Determine the [x, y] coordinate at the center of the cell enclosing the given text.  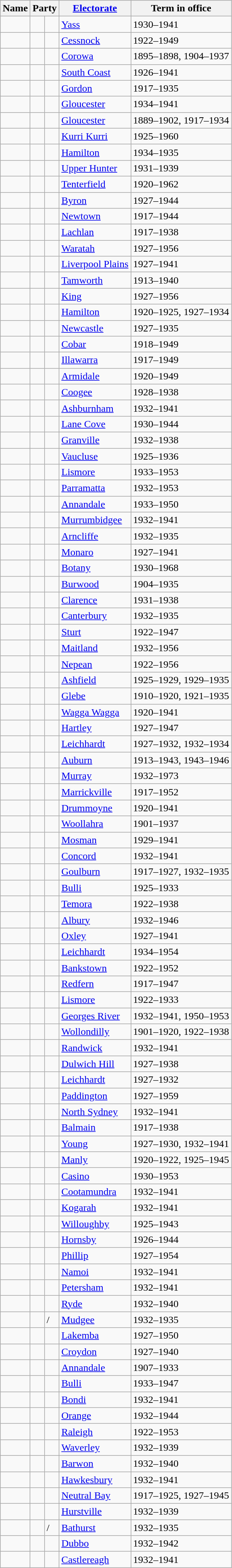
1930–1953 [181, 1176]
Orange [95, 1415]
Term in office [181, 8]
1926–1944 [181, 1240]
1922–1953 [181, 1431]
South Coast [95, 72]
Woollahra [95, 824]
1925–1933 [181, 888]
1927–1950 [181, 1336]
Liverpool Plains [95, 264]
1927–1954 [181, 1256]
Wagga Wagga [95, 712]
1933–1950 [181, 504]
Randwick [95, 1048]
1933–1947 [181, 1384]
Hartley [95, 728]
Armidale [95, 376]
Namoi [95, 1272]
Parramatta [95, 488]
Auburn [95, 760]
1922–1952 [181, 968]
Bondi [95, 1400]
Barwon [95, 1463]
Sturt [95, 632]
Young [95, 1144]
Monaro [95, 552]
Murray [95, 776]
Castlereagh [95, 1560]
1889–1902, 1917–1934 [181, 120]
1922–1947 [181, 632]
1917–1949 [181, 360]
1932–1946 [181, 920]
Upper Hunter [95, 168]
Hornsby [95, 1240]
1932–1941, 1950–1953 [181, 1016]
Wollondilly [95, 1032]
1922–1949 [181, 40]
1922–1938 [181, 904]
Nepean [95, 664]
1910–1920, 1921–1935 [181, 696]
Willoughby [95, 1224]
Byron [95, 200]
1927–1959 [181, 1096]
1932–1944 [181, 1415]
Coogee [95, 392]
Balmain [95, 1128]
Canterbury [95, 616]
Oxley [95, 936]
1920–1962 [181, 184]
1917–1944 [181, 216]
1917–1947 [181, 984]
Casino [95, 1176]
1932–1953 [181, 488]
Cobar [95, 344]
Granville [95, 440]
1927–1932 [181, 1080]
1913–1943, 1943–1946 [181, 760]
1934–1935 [181, 152]
Gordon [95, 88]
Temora [95, 904]
North Sydney [95, 1112]
Ashburnham [95, 408]
1927–1947 [181, 728]
Newcastle [95, 328]
1925–1943 [181, 1224]
Albury [95, 920]
Ryde [95, 1304]
1927–1932, 1932–1934 [181, 744]
1925–1929, 1929–1935 [181, 680]
Hawkesbury [95, 1479]
King [95, 296]
Electorate [95, 8]
Neutral Bay [95, 1496]
Bathurst [95, 1528]
1927–1944 [181, 200]
Burwood [95, 584]
Kurri Kurri [95, 136]
Tenterfield [95, 184]
1904–1935 [181, 584]
1920–1925, 1927–1934 [181, 312]
Drummoyne [95, 808]
1934–1954 [181, 952]
Glebe [95, 696]
Concord [95, 856]
1926–1941 [181, 72]
1927–1930, 1932–1941 [181, 1144]
1907–1933 [181, 1368]
1920–1949 [181, 376]
Name [15, 8]
1901–1937 [181, 824]
1917–1925, 1927–1945 [181, 1496]
Botany [95, 568]
1931–1938 [181, 600]
1932–1942 [181, 1544]
Cootamundra [95, 1192]
Illawarra [95, 360]
1932–1956 [181, 648]
Corowa [95, 56]
Manly [95, 1160]
Dubbo [95, 1544]
1917–1935 [181, 88]
Mudgee [95, 1320]
1927–1938 [181, 1064]
Mosman [95, 840]
Arncliffe [95, 536]
Yass [95, 24]
1928–1938 [181, 392]
Lakemba [95, 1336]
Tamworth [95, 280]
1930–1968 [181, 568]
1927–1935 [181, 328]
1917–1952 [181, 792]
Hurstville [95, 1512]
Ashfield [95, 680]
1925–1936 [181, 456]
Georges River [95, 1016]
Goulburn [95, 872]
Kogarah [95, 1208]
1929–1941 [181, 840]
1922–1956 [181, 664]
Marrickville [95, 792]
1932–1973 [181, 776]
Phillip [95, 1256]
1920–1922, 1925–1945 [181, 1160]
1934–1941 [181, 104]
1917–1927, 1932–1935 [181, 872]
Croydon [95, 1352]
Party [45, 8]
Vaucluse [95, 456]
Murrumbidgee [95, 520]
Waratah [95, 248]
Clarence [95, 600]
Redfern [95, 984]
Waverley [95, 1447]
1931–1939 [181, 168]
1927–1940 [181, 1352]
Paddington [95, 1096]
1901–1920, 1922–1938 [181, 1032]
Maitland [95, 648]
1930–1941 [181, 24]
Raleigh [95, 1431]
Lane Cove [95, 424]
1925–1960 [181, 136]
1932–1938 [181, 440]
Cessnock [95, 40]
1918–1949 [181, 344]
1933–1953 [181, 472]
Newtown [95, 216]
1913–1940 [181, 280]
1922–1933 [181, 1000]
Dulwich Hill [95, 1064]
Bankstown [95, 968]
Lachlan [95, 232]
1930–1944 [181, 424]
Petersham [95, 1288]
1895–1898, 1904–1937 [181, 56]
